Return [X, Y] of the center of cell containing provided text 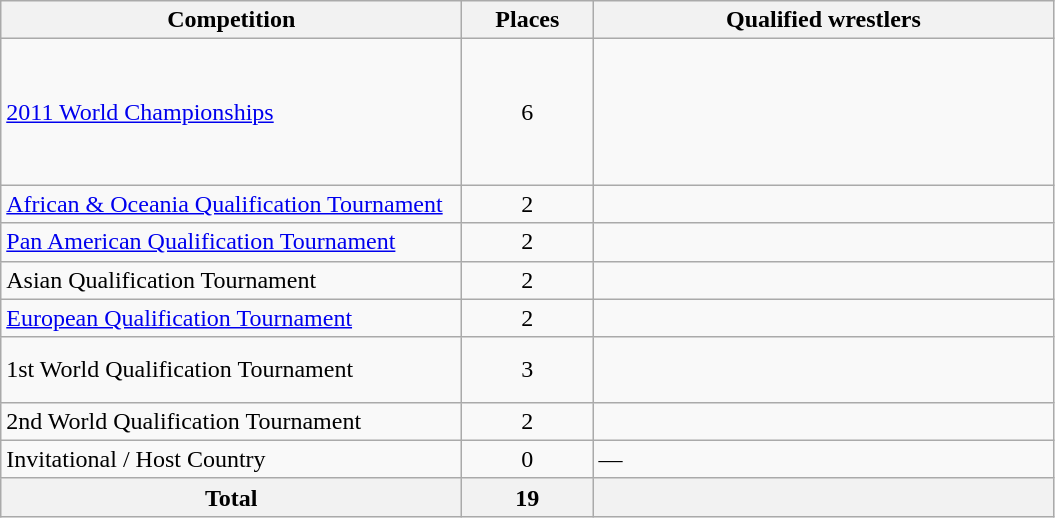
— [824, 459]
Total [232, 497]
3 [528, 370]
6 [528, 112]
Places [528, 20]
2nd World Qualification Tournament [232, 421]
Invitational / Host Country [232, 459]
Pan American Qualification Tournament [232, 242]
Asian Qualification Tournament [232, 280]
2011 World Championships [232, 112]
19 [528, 497]
Qualified wrestlers [824, 20]
African & Oceania Qualification Tournament [232, 204]
European Qualification Tournament [232, 318]
Competition [232, 20]
0 [528, 459]
1st World Qualification Tournament [232, 370]
